Return [X, Y] of the center of cell containing provided text 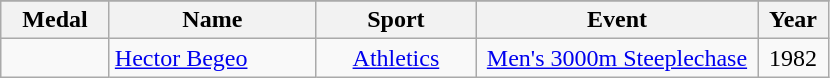
1982 [794, 58]
Name [212, 20]
Medal [56, 20]
Athletics [396, 58]
Sport [396, 20]
Hector Begeo [212, 58]
Year [794, 20]
Event [616, 20]
Men's 3000m Steeplechase [616, 58]
